Detect which cell encompasses the target text, then output its (X, Y) center coordinate. 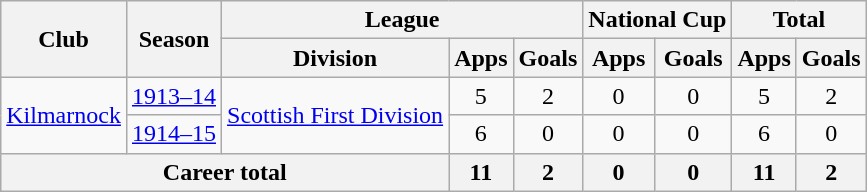
1914–15 (174, 134)
National Cup (658, 20)
Career total (225, 172)
1913–14 (174, 96)
Division (336, 58)
Scottish First Division (336, 115)
Season (174, 39)
Total (799, 20)
League (402, 20)
Club (64, 39)
Kilmarnock (64, 115)
